From the cell containing the given text, extract its center point as [X, Y] coordinate. 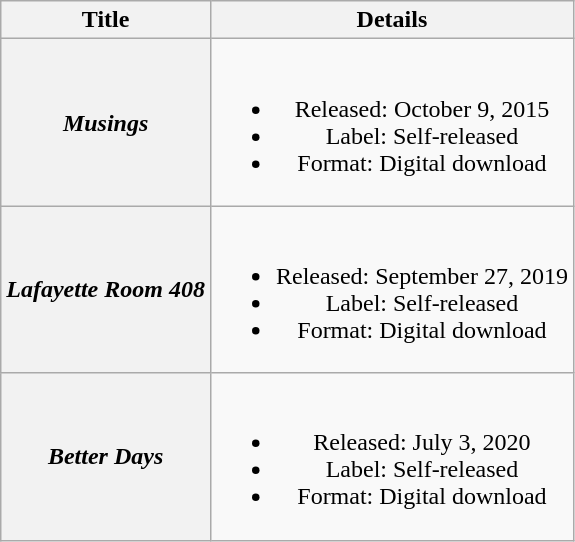
Released: October 9, 2015Label: Self-releasedFormat: Digital download [392, 122]
Musings [106, 122]
Released: September 27, 2019Label: Self-releasedFormat: Digital download [392, 290]
Better Days [106, 456]
Released: July 3, 2020Label: Self-releasedFormat: Digital download [392, 456]
Title [106, 20]
Details [392, 20]
Lafayette Room 408 [106, 290]
